Search for the cell housing the specified text and yield its (X, Y) center coordinate. 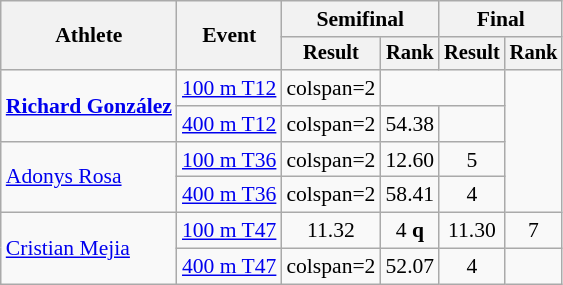
58.41 (410, 195)
Semifinal (360, 19)
400 m T12 (229, 124)
Event (229, 36)
100 m T36 (229, 160)
54.38 (410, 124)
7 (534, 231)
11.32 (330, 231)
Richard González (89, 106)
11.30 (472, 231)
Adonys Rosa (89, 178)
12.60 (410, 160)
5 (472, 160)
Cristian Mejia (89, 248)
100 m T47 (229, 231)
Athlete (89, 36)
400 m T36 (229, 195)
100 m T12 (229, 88)
4 q (410, 231)
400 m T47 (229, 267)
52.07 (410, 267)
Final (500, 19)
